Return the (X, Y) coordinate for the center point of the cell that contains the specified text.  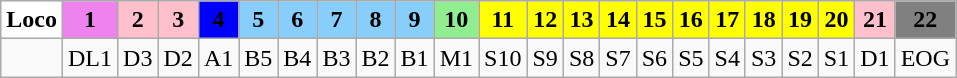
9 (414, 20)
2 (138, 20)
A1 (218, 58)
D3 (138, 58)
19 (800, 20)
S5 (691, 58)
5 (258, 20)
S7 (618, 58)
22 (925, 20)
11 (503, 20)
14 (618, 20)
21 (875, 20)
16 (691, 20)
M1 (456, 58)
10 (456, 20)
S9 (545, 58)
S8 (581, 58)
B1 (414, 58)
EOG (925, 58)
12 (545, 20)
D2 (178, 58)
B2 (376, 58)
Loco (32, 20)
8 (376, 20)
3 (178, 20)
6 (298, 20)
13 (581, 20)
15 (654, 20)
7 (336, 20)
4 (218, 20)
1 (90, 20)
S10 (503, 58)
17 (727, 20)
B4 (298, 58)
18 (763, 20)
S3 (763, 58)
S4 (727, 58)
DL1 (90, 58)
S2 (800, 58)
S1 (836, 58)
D1 (875, 58)
20 (836, 20)
S6 (654, 58)
B5 (258, 58)
B3 (336, 58)
